Output the (X, Y) coordinate of the center of the cell containing the given text.  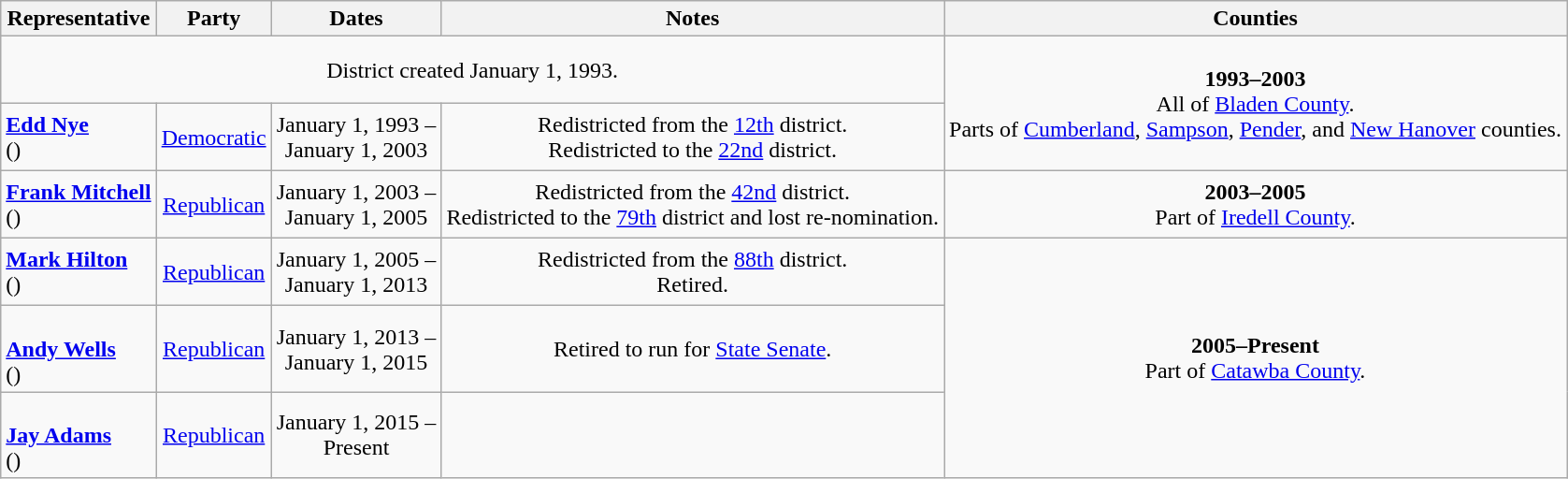
Andy Wells() (79, 349)
Democratic (213, 138)
January 1, 2003 – January 1, 2005 (356, 205)
January 1, 1993 – January 1, 2003 (356, 138)
Redistricted from the 12th district. Redistricted to the 22nd district. (693, 138)
Counties (1256, 19)
Redistricted from the 42nd district. Redistricted to the 79th district and lost re-nomination. (693, 205)
Edd Nye() (79, 138)
1993–2003 All of Bladen County. Parts of Cumberland, Sampson, Pender, and New Hanover counties. (1256, 104)
Dates (356, 19)
2005–Present Part of Catawba County. (1256, 358)
January 1, 2005 – January 1, 2013 (356, 272)
Mark Hilton() (79, 272)
Jay Adams() (79, 435)
Representative (79, 19)
2003–2005 Part of Iredell County. (1256, 205)
January 1, 2015 – Present (356, 435)
Retired to run for State Senate. (693, 349)
January 1, 2013 – January 1, 2015 (356, 349)
Notes (693, 19)
District created January 1, 1993. (473, 70)
Frank Mitchell() (79, 205)
Party (213, 19)
Redistricted from the 88th district. Retired. (693, 272)
